From the cell containing the given text, extract its center point as [x, y] coordinate. 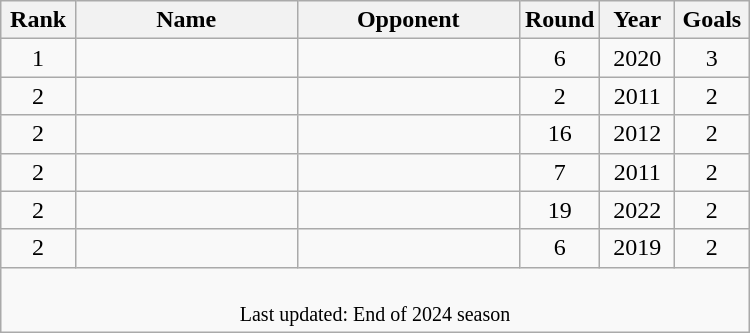
Year [638, 20]
Last updated: End of 2024 season [375, 300]
2020 [638, 58]
3 [712, 58]
16 [559, 134]
2019 [638, 248]
19 [559, 210]
Round [559, 20]
Goals [712, 20]
2012 [638, 134]
Name [186, 20]
Rank [38, 20]
1 [38, 58]
2022 [638, 210]
Opponent [408, 20]
7 [559, 172]
